Capture the cell that displays the provided text and extract its (X, Y) central coordinate. 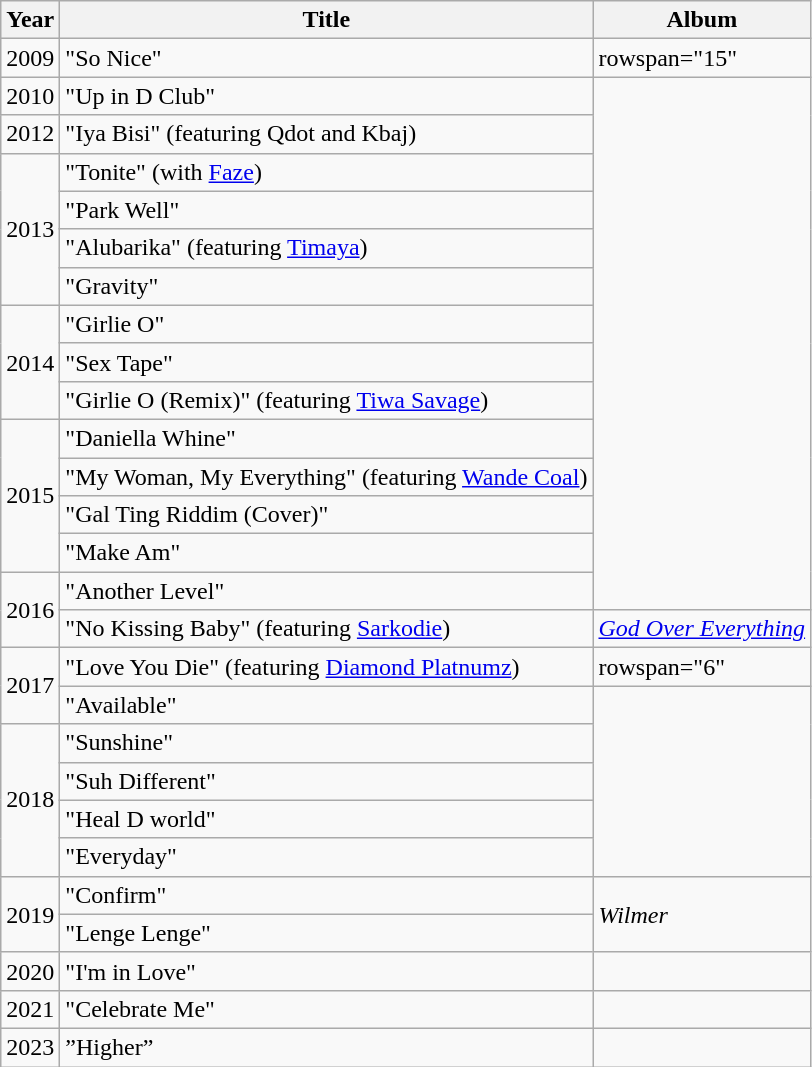
2015 (30, 495)
"Another Level" (326, 591)
"Celebrate Me" (326, 1009)
2010 (30, 96)
"Confirm" (326, 895)
"Gravity" (326, 286)
"Sex Tape" (326, 362)
"Up in D Club" (326, 96)
2014 (30, 362)
"Make Am" (326, 553)
2018 (30, 800)
"Daniella Whine" (326, 438)
”Higher” (326, 1047)
"Girlie O (Remix)" (featuring Tiwa Savage) (326, 400)
2023 (30, 1047)
2020 (30, 971)
rowspan="6" (702, 667)
"Tonite" (with Faze) (326, 172)
"Gal Ting Riddim (Cover)" (326, 515)
"My Woman, My Everything" (featuring Wande Coal) (326, 477)
"Lenge Lenge" (326, 933)
"I'm in Love" (326, 971)
Title (326, 20)
"Alubarika" (featuring Timaya) (326, 248)
"Everyday" (326, 857)
"Girlie O" (326, 324)
"Iya Bisi" (featuring Qdot and Kbaj) (326, 134)
"Heal D world" (326, 819)
"Love You Die" (featuring Diamond Platnumz) (326, 667)
2013 (30, 229)
"Available" (326, 705)
Album (702, 20)
Wilmer (702, 914)
2016 (30, 610)
2009 (30, 58)
rowspan="15" (702, 58)
2021 (30, 1009)
Year (30, 20)
"So Nice" (326, 58)
"Suh Different" (326, 781)
God Over Everything (702, 629)
2019 (30, 914)
2012 (30, 134)
2017 (30, 686)
"Park Well" (326, 210)
"Sunshine" (326, 743)
"No Kissing Baby" (featuring Sarkodie) (326, 629)
